For the text-containing cell, return its midpoint in (X, Y) coordinate format. 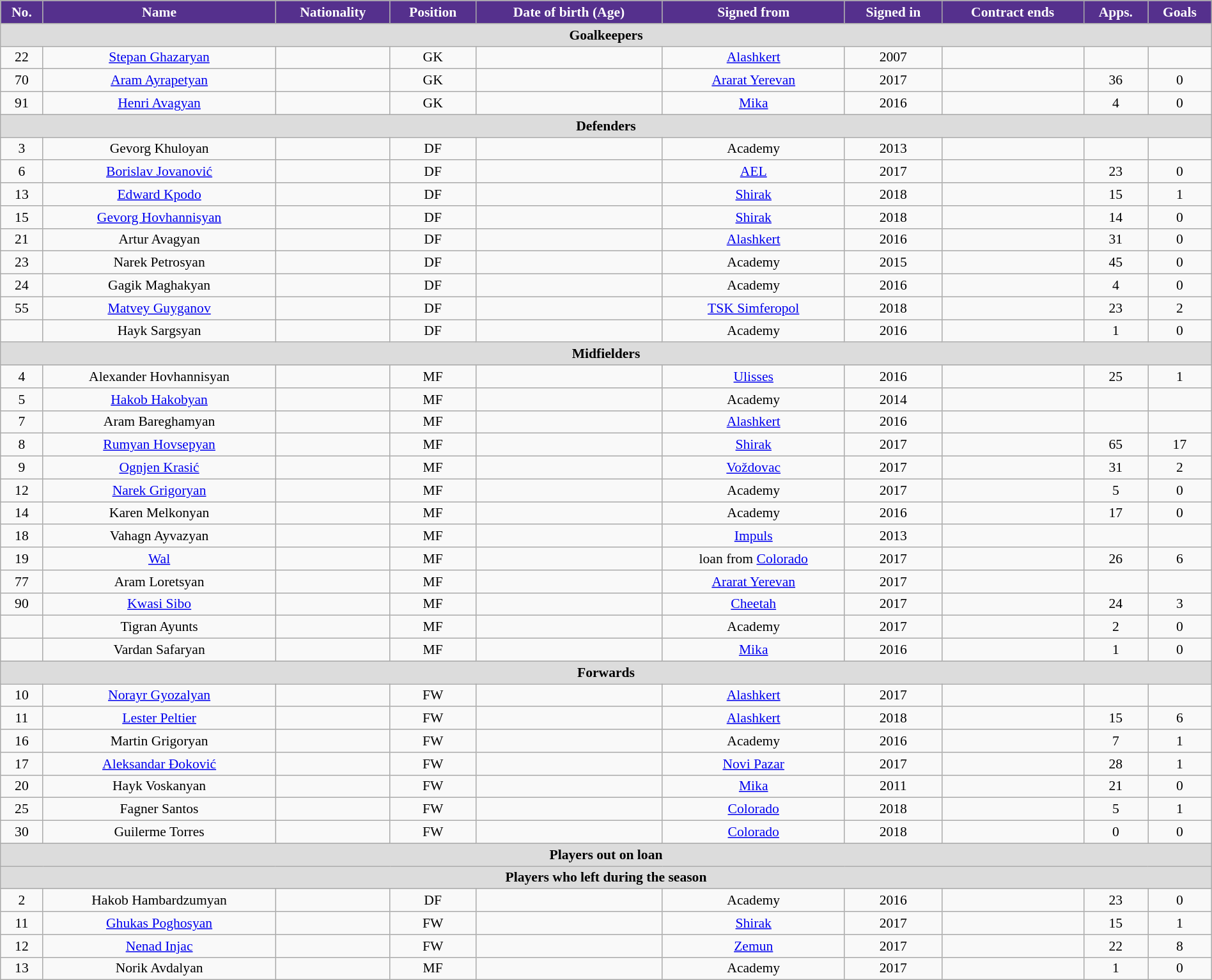
Karen Melkonyan (159, 513)
Norik Avdalyan (159, 968)
Edward Kpodo (159, 194)
Goalkeepers (606, 35)
2007 (893, 58)
90 (22, 604)
20 (22, 786)
Signed from (753, 12)
Novi Pazar (753, 764)
loan from Colorado (753, 559)
Ognjen Krasić (159, 468)
Hayk Voskanyan (159, 786)
Gevorg Hovhannisyan (159, 217)
Alexander Hovhannisyan (159, 377)
55 (22, 308)
Matvey Guyganov (159, 308)
Aram Bareghamyan (159, 422)
Zemun (753, 946)
Defenders (606, 126)
Signed in (893, 12)
Aram Loretsyan (159, 582)
Martin Grigoryan (159, 741)
36 (1116, 81)
Narek Grigoryan (159, 490)
Henri Avagyan (159, 104)
Players out on loan (606, 855)
Apps. (1116, 12)
Narek Petrosyan (159, 263)
Lester Peltier (159, 719)
Stepan Ghazaryan (159, 58)
Artur Avagyan (159, 240)
Nationality (332, 12)
Goals (1180, 12)
18 (22, 536)
Gagik Maghakyan (159, 286)
Gevorg Khuloyan (159, 149)
Tigran Ayunts (159, 627)
Norayr Gyozalyan (159, 696)
30 (22, 832)
2011 (893, 786)
91 (22, 104)
Hayk Sargsyan (159, 331)
19 (22, 559)
Guilerme Torres (159, 832)
Players who left during the season (606, 878)
77 (22, 582)
Cheetah (753, 604)
Ghukas Poghosyan (159, 923)
Aleksandar Đoković (159, 764)
Rumyan Hovsepyan (159, 445)
Position (433, 12)
28 (1116, 764)
45 (1116, 263)
Date of birth (Age) (569, 12)
Kwasi Sibo (159, 604)
10 (22, 696)
70 (22, 81)
Contract ends (1013, 12)
No. (22, 12)
AEL (753, 172)
Ulisses (753, 377)
Vardan Safaryan (159, 650)
Vahagn Ayvazyan (159, 536)
Nenad Injac (159, 946)
65 (1116, 445)
Hakob Hakobyan (159, 400)
Wal (159, 559)
Midfielders (606, 354)
Fagner Santos (159, 809)
Hakob Hambardzumyan (159, 901)
Forwards (606, 673)
Name (159, 12)
Impuls (753, 536)
9 (22, 468)
Borislav Jovanović (159, 172)
Aram Ayrapetyan (159, 81)
Voždovac (753, 468)
26 (1116, 559)
16 (22, 741)
2015 (893, 263)
TSK Simferopol (753, 308)
2014 (893, 400)
